Capture the cell that displays the provided text and extract its [X, Y] central coordinate. 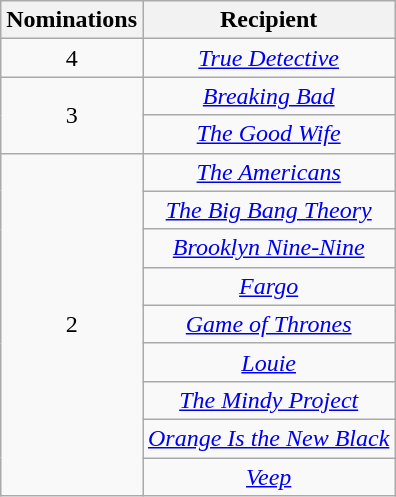
Game of Thrones [268, 324]
The Good Wife [268, 134]
Fargo [268, 286]
Nominations [72, 20]
2 [72, 324]
The Americans [268, 172]
Recipient [268, 20]
The Mindy Project [268, 400]
Orange Is the New Black [268, 438]
3 [72, 115]
The Big Bang Theory [268, 210]
Breaking Bad [268, 96]
True Detective [268, 58]
4 [72, 58]
Brooklyn Nine-Nine [268, 248]
Louie [268, 362]
Veep [268, 477]
